Find where the given text appears and provide that cell's center as (X, Y) coordinate. 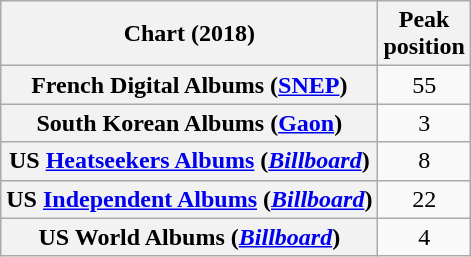
US Heatseekers Albums (Billboard) (190, 161)
Peak position (424, 34)
3 (424, 123)
22 (424, 199)
8 (424, 161)
South Korean Albums (Gaon) (190, 123)
US World Albums (Billboard) (190, 237)
Chart (2018) (190, 34)
French Digital Albums (SNEP) (190, 85)
4 (424, 237)
55 (424, 85)
US Independent Albums (Billboard) (190, 199)
